Scan for the cell matching the given text and deliver its [x, y] coordinate at center. 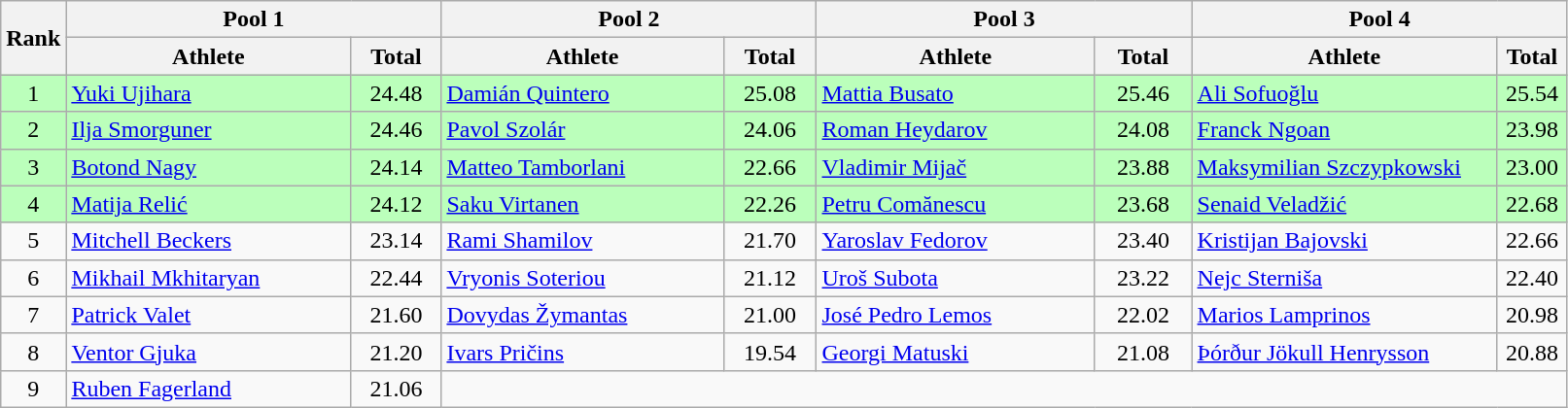
Roman Heydarov [956, 130]
6 [33, 278]
Kristijan Bajovski [1344, 241]
21.06 [397, 389]
Ruben Fagerland [208, 389]
Mikhail Mkhitaryan [208, 278]
21.20 [397, 352]
Maksymilian Szczypkowski [1344, 167]
Rami Shamilov [582, 241]
8 [33, 352]
4 [33, 204]
Pool 4 [1379, 19]
Pool 2 [629, 19]
Matteo Tamborlani [582, 167]
Þórður Jökull Henrysson [1344, 352]
Matija Relić [208, 204]
23.40 [1143, 241]
21.12 [770, 278]
Yuki Ujihara [208, 93]
3 [33, 167]
22.26 [770, 204]
22.40 [1532, 278]
23.14 [397, 241]
Pool 3 [1004, 19]
22.02 [1143, 315]
22.68 [1532, 204]
Uroš Subota [956, 278]
24.48 [397, 93]
Saku Virtanen [582, 204]
22.44 [397, 278]
Yaroslav Fedorov [956, 241]
24.46 [397, 130]
5 [33, 241]
23.88 [1143, 167]
24.06 [770, 130]
Ivars Pričins [582, 352]
24.08 [1143, 130]
Patrick Valet [208, 315]
Ilja Smorguner [208, 130]
21.60 [397, 315]
9 [33, 389]
José Pedro Lemos [956, 315]
Georgi Matuski [956, 352]
24.14 [397, 167]
Damián Quintero [582, 93]
Petru Comănescu [956, 204]
20.88 [1532, 352]
25.54 [1532, 93]
7 [33, 315]
23.00 [1532, 167]
Mattia Busato [956, 93]
21.00 [770, 315]
23.68 [1143, 204]
20.98 [1532, 315]
23.98 [1532, 130]
Senaid Veladžić [1344, 204]
19.54 [770, 352]
Vryonis Soteriou [582, 278]
Rank [33, 38]
25.08 [770, 93]
Botond Nagy [208, 167]
1 [33, 93]
21.08 [1143, 352]
Pavol Szolár [582, 130]
Dovydas Žymantas [582, 315]
25.46 [1143, 93]
Marios Lamprinos [1344, 315]
21.70 [770, 241]
2 [33, 130]
Vladimir Mijač [956, 167]
Nejc Sterniša [1344, 278]
Ali Sofuoğlu [1344, 93]
24.12 [397, 204]
Ventor Gjuka [208, 352]
Franck Ngoan [1344, 130]
Pool 1 [254, 19]
Mitchell Beckers [208, 241]
23.22 [1143, 278]
